Provide the (x, y) coordinate of the cell's center where the given text is located.  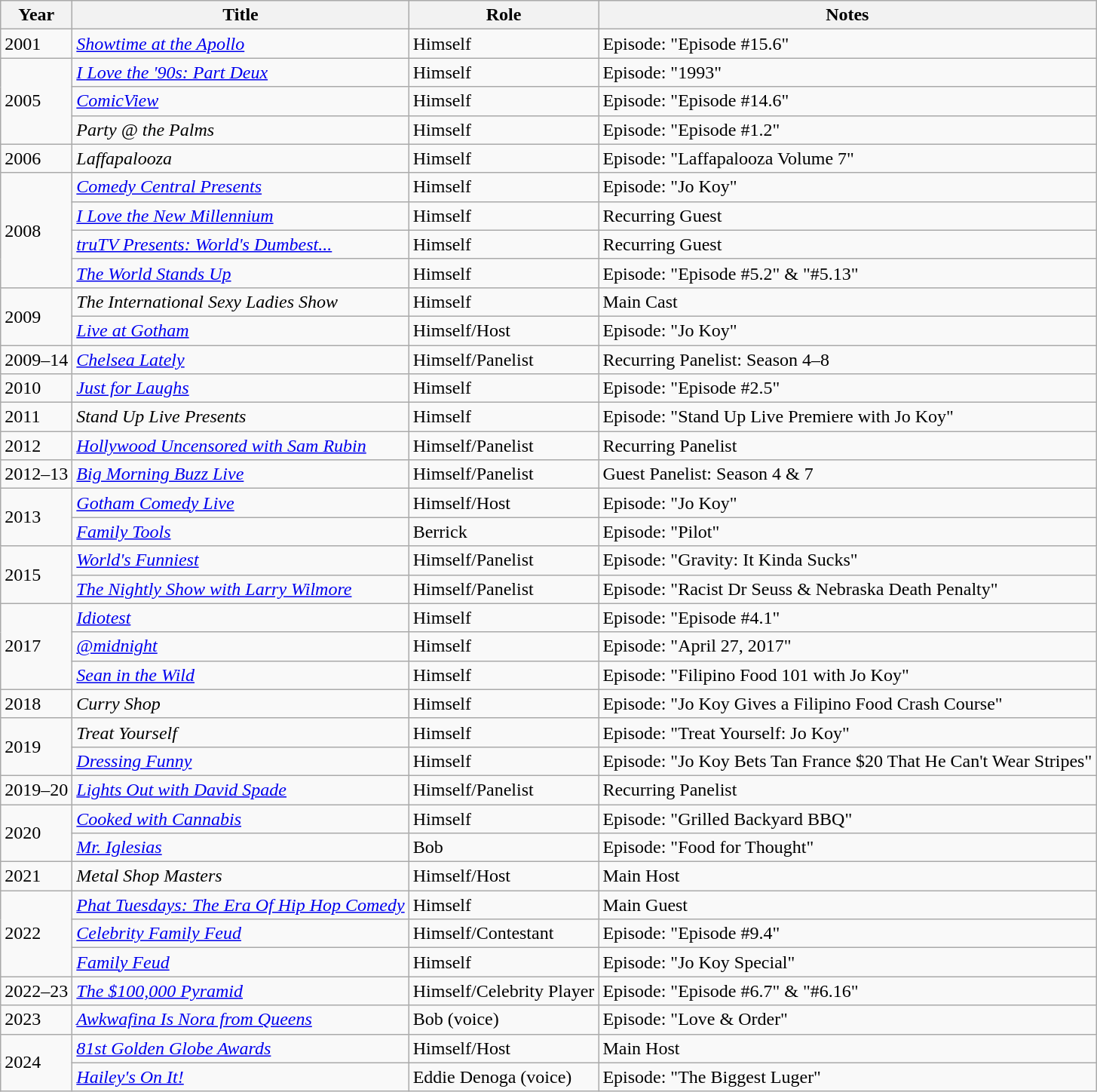
Mr. Iglesias (241, 848)
2015 (36, 575)
Episode: "Episode #6.7" & "#6.16" (847, 991)
Episode: "Gravity: It Kinda Sucks" (847, 560)
Notes (847, 15)
Role (504, 15)
Stand Up Live Presents (241, 417)
Himself/Contestant (504, 934)
Year (36, 15)
Sean in the Wild (241, 675)
2019–20 (36, 790)
Episode: "1993" (847, 72)
Gotham Comedy Live (241, 503)
Episode: "Episode #15.6" (847, 44)
I Love the '90s: Part Deux (241, 72)
2023 (36, 1020)
2019 (36, 747)
Dressing Funny (241, 761)
Phat Tuesdays: The Era Of Hip Hop Comedy (241, 905)
I Love the New Millennium (241, 216)
Episode: "Episode #5.2" & "#5.13" (847, 273)
Episode: "Love & Order" (847, 1020)
Episode: "Laffapalooza Volume 7" (847, 158)
Episode: "Jo Koy Gives a Filipino Food Crash Course" (847, 704)
2022–23 (36, 991)
Lights Out with David Spade (241, 790)
2005 (36, 101)
Episode: "Episode #9.4" (847, 934)
The Nightly Show with Larry Wilmore (241, 589)
Episode: "Episode #2.5" (847, 388)
Guest Panelist: Season 4 & 7 (847, 474)
Big Morning Buzz Live (241, 474)
Showtime at the Apollo (241, 44)
Episode: "Treat Yourself: Jo Koy" (847, 732)
Cooked with Cannabis (241, 818)
Curry Shop (241, 704)
Hailey's On It! (241, 1077)
Episode: "Food for Thought" (847, 848)
Hollywood Uncensored with Sam Rubin (241, 446)
2001 (36, 44)
Awkwafina Is Nora from Queens (241, 1020)
Episode: "Racist Dr Seuss & Nebraska Death Penalty" (847, 589)
Chelsea Lately (241, 360)
Episode: "Episode #14.6" (847, 101)
2011 (36, 417)
81st Golden Globe Awards (241, 1048)
The International Sexy Ladies Show (241, 302)
2009 (36, 316)
Berrick (504, 532)
Laffapalooza (241, 158)
@midnight (241, 646)
2009–14 (36, 360)
Family Tools (241, 532)
truTV Presents: World's Dumbest... (241, 244)
Metal Shop Masters (241, 876)
Comedy Central Presents (241, 187)
ComicView (241, 101)
Celebrity Family Feud (241, 934)
2024 (36, 1063)
2012 (36, 446)
The World Stands Up (241, 273)
2008 (36, 230)
Main Cast (847, 302)
Bob (voice) (504, 1020)
Live at Gotham (241, 330)
Bob (504, 848)
Treat Yourself (241, 732)
Title (241, 15)
Eddie Denoga (voice) (504, 1077)
Himself/Celebrity Player (504, 991)
2013 (36, 517)
Episode: "The Biggest Luger" (847, 1077)
Episode: "April 27, 2017" (847, 646)
Episode: "Episode #1.2" (847, 130)
Episode: "Jo Koy Special" (847, 962)
Episode: "Stand Up Live Premiere with Jo Koy" (847, 417)
2012–13 (36, 474)
2017 (36, 646)
2021 (36, 876)
2006 (36, 158)
2010 (36, 388)
Episode: "Episode #4.1" (847, 618)
Just for Laughs (241, 388)
Main Guest (847, 905)
Family Feud (241, 962)
Idiotest (241, 618)
Episode: "Grilled Backyard BBQ" (847, 818)
Episode: "Jo Koy Bets Tan France $20 That He Can't Wear Stripes" (847, 761)
Recurring Panelist: Season 4–8 (847, 360)
The $100,000 Pyramid (241, 991)
2018 (36, 704)
2022 (36, 934)
Episode: "Filipino Food 101 with Jo Koy" (847, 675)
Episode: "Pilot" (847, 532)
Party @ the Palms (241, 130)
2020 (36, 833)
World's Funniest (241, 560)
